From the cell containing the given text, extract its center point as [X, Y] coordinate. 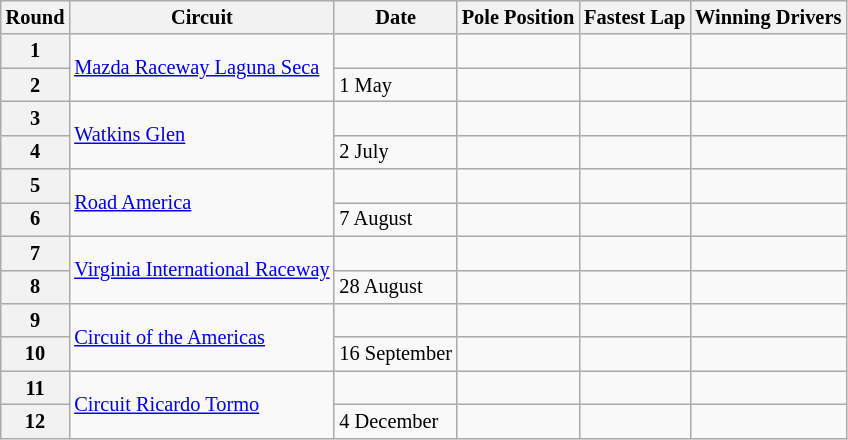
8 [36, 287]
Circuit [202, 17]
2 July [395, 152]
Fastest Lap [634, 17]
2 [36, 85]
4 [36, 152]
1 May [395, 85]
10 [36, 354]
7 [36, 253]
5 [36, 186]
7 August [395, 219]
12 [36, 421]
Mazda Raceway Laguna Seca [202, 68]
Virginia International Raceway [202, 270]
28 August [395, 287]
Circuit Ricardo Tormo [202, 404]
Pole Position [518, 17]
Watkins Glen [202, 134]
3 [36, 118]
6 [36, 219]
11 [36, 388]
4 December [395, 421]
1 [36, 51]
Round [36, 17]
Circuit of the Americas [202, 336]
9 [36, 320]
Road America [202, 202]
Winning Drivers [768, 17]
Date [395, 17]
16 September [395, 354]
